Return the (X, Y) coordinate for the center point of the cell that contains the specified text.  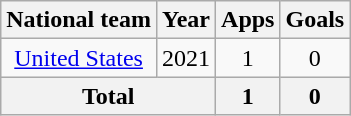
United States (79, 58)
Goals (315, 20)
2021 (186, 58)
Year (186, 20)
National team (79, 20)
Apps (248, 20)
Total (108, 96)
